From the cell containing the given text, extract its center point as [x, y] coordinate. 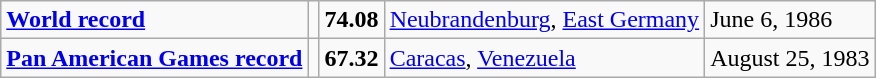
67.32 [352, 58]
June 6, 1986 [790, 20]
74.08 [352, 20]
Neubrandenburg, East Germany [544, 20]
Pan American Games record [154, 58]
World record [154, 20]
Caracas, Venezuela [544, 58]
August 25, 1983 [790, 58]
